Locate the cell with the specified text and output its [x, y] center coordinate. 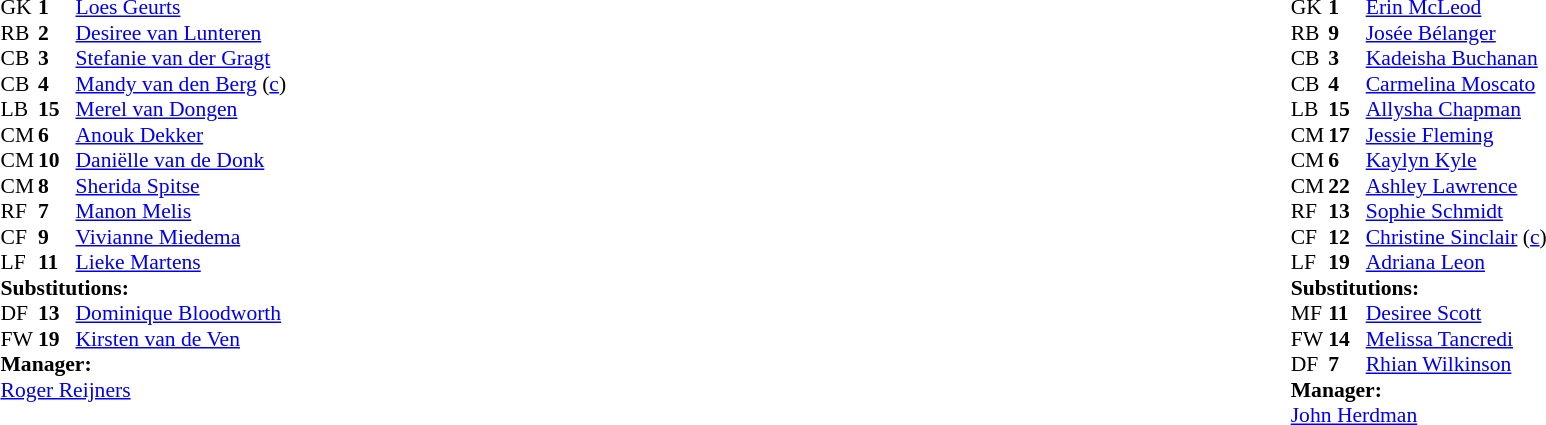
Kirsten van de Ven [182, 339]
Substitutions: [143, 288]
Manon Melis [182, 211]
Dominique Bloodworth [182, 313]
Roger Reijners [143, 390]
2 [57, 33]
Desiree van Lunteren [182, 33]
14 [1347, 339]
17 [1347, 135]
Merel van Dongen [182, 109]
Daniëlle van de Donk [182, 161]
Anouk Dekker [182, 135]
10 [57, 161]
12 [1347, 237]
Manager: [143, 365]
Lieke Martens [182, 263]
22 [1347, 186]
Vivianne Miedema [182, 237]
MF [1310, 313]
Sherida Spitse [182, 186]
Stefanie van der Gragt [182, 59]
Mandy van den Berg (c) [182, 84]
8 [57, 186]
